For the text-containing cell, return its midpoint in (X, Y) coordinate format. 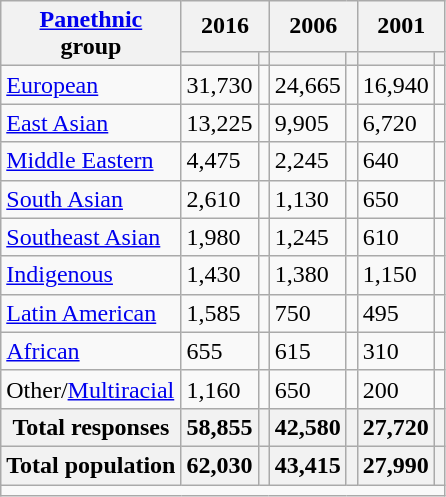
1,245 (308, 237)
655 (220, 351)
610 (396, 237)
2,245 (308, 161)
Latin American (91, 313)
640 (396, 161)
13,225 (220, 123)
2006 (313, 26)
16,940 (396, 85)
9,905 (308, 123)
1,585 (220, 313)
Southeast Asian (91, 237)
43,415 (308, 465)
1,430 (220, 275)
1,980 (220, 237)
6,720 (396, 123)
495 (396, 313)
South Asian (91, 199)
African (91, 351)
1,150 (396, 275)
European (91, 85)
27,990 (396, 465)
2,610 (220, 199)
1,130 (308, 199)
2016 (225, 26)
750 (308, 313)
24,665 (308, 85)
42,580 (308, 427)
Indigenous (91, 275)
Other/Multiracial (91, 389)
310 (396, 351)
Total population (91, 465)
615 (308, 351)
2001 (401, 26)
31,730 (220, 85)
1,160 (220, 389)
Middle Eastern (91, 161)
200 (396, 389)
1,380 (308, 275)
58,855 (220, 427)
62,030 (220, 465)
East Asian (91, 123)
Total responses (91, 427)
Panethnicgroup (91, 34)
4,475 (220, 161)
27,720 (396, 427)
